From the cell containing the given text, extract its center point as [x, y] coordinate. 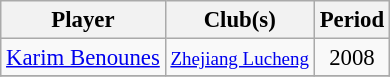
Player [83, 20]
Karim Benounes [83, 58]
2008 [352, 58]
Period [352, 20]
Club(s) [240, 20]
Zhejiang Lucheng [240, 58]
